Capture the cell that displays the provided text and extract its (x, y) central coordinate. 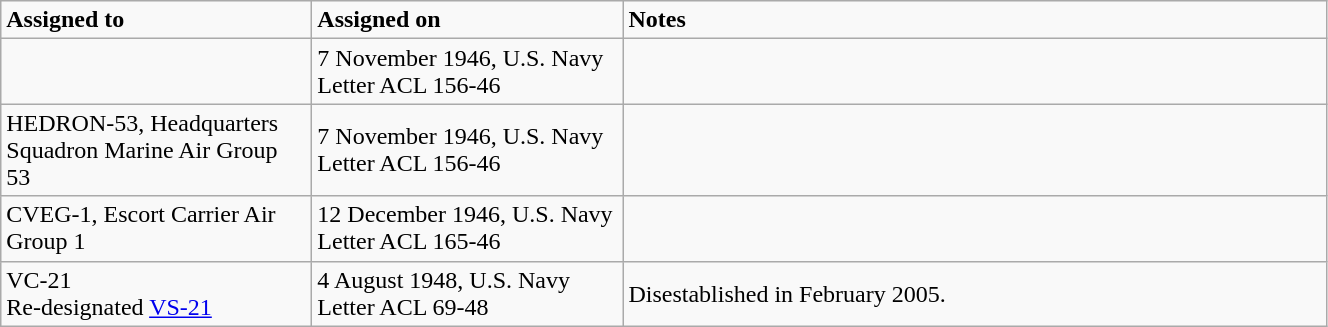
CVEG-1, Escort Carrier Air Group 1 (156, 228)
12 December 1946, U.S. Navy Letter ACL 165-46 (468, 228)
Disestablished in February 2005. (975, 294)
4 August 1948, U.S. Navy Letter ACL 69-48 (468, 294)
HEDRON-53, Headquarters Squadron Marine Air Group 53 (156, 150)
Assigned to (156, 20)
Notes (975, 20)
VC-21Re-designated VS-21 (156, 294)
Assigned on (468, 20)
